Output the (x, y) coordinate of the center of the cell containing the given text.  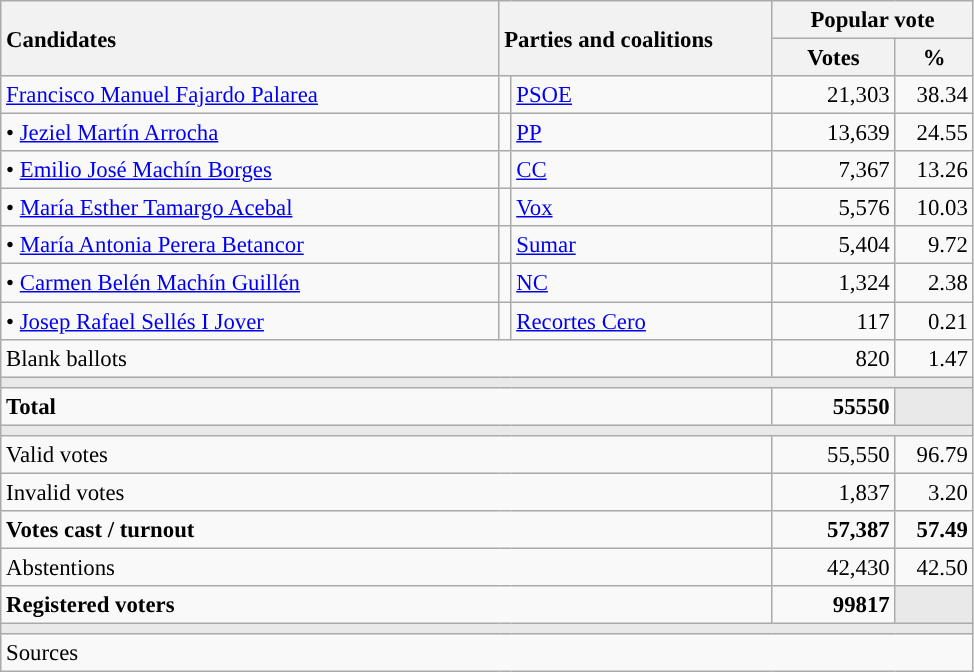
0.21 (934, 321)
PSOE (642, 95)
1,837 (834, 492)
Francisco Manuel Fajardo Palarea (250, 95)
1,324 (834, 283)
Blank ballots (386, 358)
Parties and coalitions (636, 38)
• Emilio José Machín Borges (250, 170)
5,404 (834, 245)
CC (642, 170)
13,639 (834, 133)
13.26 (934, 170)
21,303 (834, 95)
2.38 (934, 283)
42,430 (834, 567)
• María Esther Tamargo Acebal (250, 208)
Recortes Cero (642, 321)
57.49 (934, 530)
Popular vote (872, 20)
42.50 (934, 567)
• Josep Rafael Sellés I Jover (250, 321)
Sources (487, 653)
Candidates (250, 38)
Abstentions (386, 567)
55,550 (834, 455)
• María Antonia Perera Betancor (250, 245)
9.72 (934, 245)
• Jeziel Martín Arrocha (250, 133)
99817 (834, 605)
38.34 (934, 95)
Votes (834, 58)
820 (834, 358)
5,576 (834, 208)
% (934, 58)
117 (834, 321)
7,367 (834, 170)
10.03 (934, 208)
3.20 (934, 492)
PP (642, 133)
Vox (642, 208)
NC (642, 283)
55550 (834, 406)
• Carmen Belén Machín Guillén (250, 283)
Votes cast / turnout (386, 530)
Registered voters (386, 605)
Sumar (642, 245)
24.55 (934, 133)
Total (386, 406)
Invalid votes (386, 492)
1.47 (934, 358)
Valid votes (386, 455)
96.79 (934, 455)
57,387 (834, 530)
